Locate the cell with the specified text and output its [x, y] center coordinate. 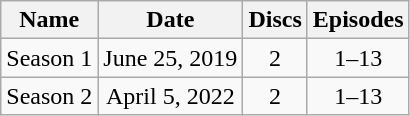
Season 1 [50, 58]
Episodes [358, 20]
Season 2 [50, 96]
April 5, 2022 [170, 96]
June 25, 2019 [170, 58]
Discs [275, 20]
Name [50, 20]
Date [170, 20]
